For the text-containing cell, return its midpoint in (X, Y) coordinate format. 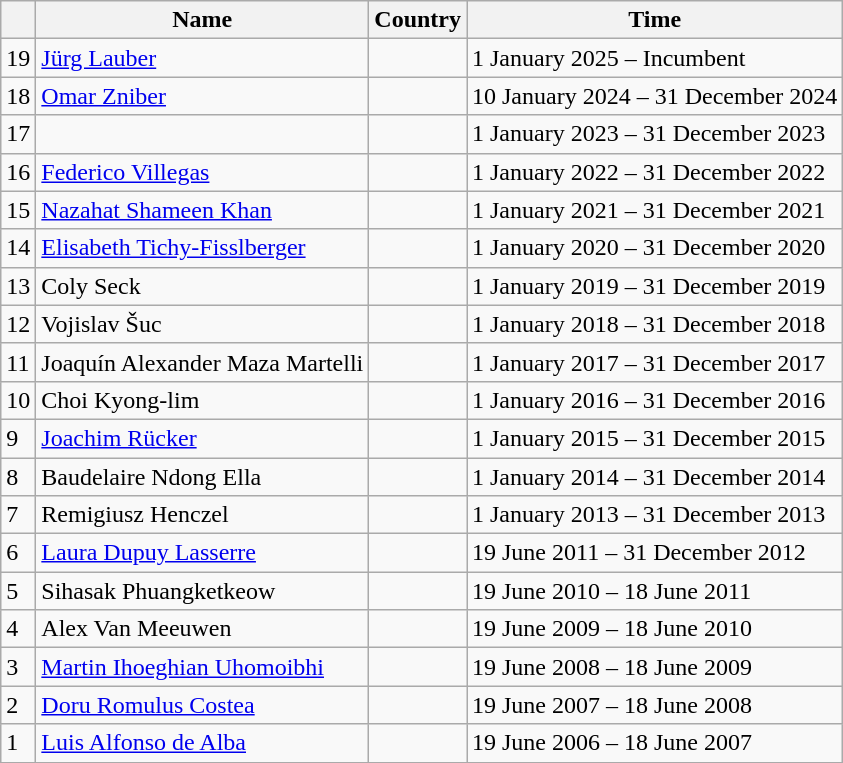
10 (18, 400)
1 January 2023 – 31 December 2023 (654, 134)
19 June 2010 – 18 June 2011 (654, 591)
Nazahat Shameen Khan (202, 210)
1 January 2014 – 31 December 2014 (654, 477)
7 (18, 515)
Joachim Rücker (202, 438)
13 (18, 286)
Vojislav Šuc (202, 324)
6 (18, 553)
1 January 2017 – 31 December 2017 (654, 362)
Martin Ihoeghian Uhomoibhi (202, 667)
1 January 2018 – 31 December 2018 (654, 324)
18 (18, 96)
1 January 2019 – 31 December 2019 (654, 286)
Laura Dupuy Lasserre (202, 553)
1 January 2021 – 31 December 2021 (654, 210)
Remigiusz Henczel (202, 515)
16 (18, 172)
19 June 2008 – 18 June 2009 (654, 667)
8 (18, 477)
19 June 2006 – 18 June 2007 (654, 743)
10 January 2024 – 31 December 2024 (654, 96)
19 June 2009 – 18 June 2010 (654, 629)
1 January 2025 – Incumbent (654, 58)
Omar Zniber (202, 96)
Time (654, 20)
19 (18, 58)
1 January 2020 – 31 December 2020 (654, 248)
1 (18, 743)
19 June 2007 – 18 June 2008 (654, 705)
Alex Van Meeuwen (202, 629)
Name (202, 20)
11 (18, 362)
1 January 2016 – 31 December 2016 (654, 400)
9 (18, 438)
Jürg Lauber (202, 58)
Coly Seck (202, 286)
Federico Villegas (202, 172)
1 January 2022 – 31 December 2022 (654, 172)
15 (18, 210)
Baudelaire Ndong Ella (202, 477)
19 June 2011 – 31 December 2012 (654, 553)
Doru Romulus Costea (202, 705)
Elisabeth Tichy-Fisslberger (202, 248)
Sihasak Phuangketkeow (202, 591)
2 (18, 705)
5 (18, 591)
Country (418, 20)
3 (18, 667)
Luis Alfonso de Alba (202, 743)
1 January 2013 – 31 December 2013 (654, 515)
Choi Kyong-lim (202, 400)
12 (18, 324)
Joaquín Alexander Maza Martelli (202, 362)
17 (18, 134)
4 (18, 629)
14 (18, 248)
1 January 2015 – 31 December 2015 (654, 438)
